Detect which cell encompasses the target text, then output its [x, y] center coordinate. 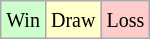
Draw [72, 20]
Win [24, 20]
Loss [126, 20]
